Detect which cell encompasses the target text, then output its (x, y) center coordinate. 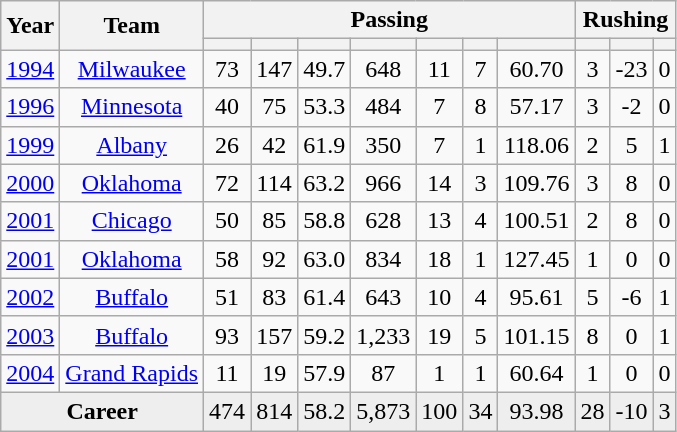
63.0 (324, 259)
Passing (390, 20)
628 (384, 221)
109.76 (536, 183)
60.70 (536, 69)
101.15 (536, 335)
966 (384, 183)
95.61 (536, 297)
28 (592, 411)
2003 (30, 335)
34 (480, 411)
834 (384, 259)
Rushing (626, 20)
2004 (30, 373)
5,873 (384, 411)
-2 (632, 107)
42 (274, 145)
92 (274, 259)
87 (384, 373)
26 (228, 145)
157 (274, 335)
114 (274, 183)
58.8 (324, 221)
-10 (632, 411)
61.9 (324, 145)
2002 (30, 297)
10 (440, 297)
2000 (30, 183)
474 (228, 411)
57.17 (536, 107)
814 (274, 411)
1,233 (384, 335)
484 (384, 107)
648 (384, 69)
61.4 (324, 297)
57.9 (324, 373)
118.06 (536, 145)
18 (440, 259)
Career (102, 411)
Minnesota (132, 107)
93.98 (536, 411)
58 (228, 259)
63.2 (324, 183)
127.45 (536, 259)
51 (228, 297)
53.3 (324, 107)
1994 (30, 69)
60.64 (536, 373)
14 (440, 183)
Year (30, 26)
100.51 (536, 221)
72 (228, 183)
50 (228, 221)
73 (228, 69)
13 (440, 221)
59.2 (324, 335)
147 (274, 69)
1999 (30, 145)
Albany (132, 145)
83 (274, 297)
350 (384, 145)
85 (274, 221)
643 (384, 297)
93 (228, 335)
Grand Rapids (132, 373)
-23 (632, 69)
Team (132, 26)
40 (228, 107)
1996 (30, 107)
Chicago (132, 221)
-6 (632, 297)
49.7 (324, 69)
58.2 (324, 411)
100 (440, 411)
75 (274, 107)
Milwaukee (132, 69)
